Find where the given text appears and provide that cell's center as (x, y) coordinate. 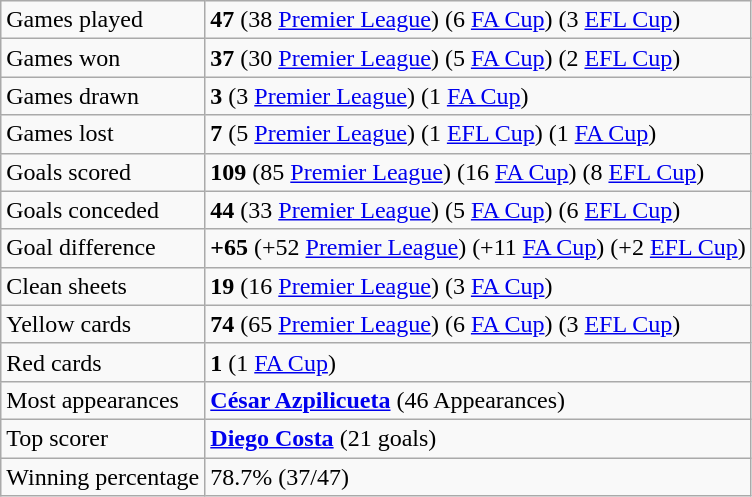
7 (5 Premier League) (1 EFL Cup) (1 FA Cup) (478, 134)
Top scorer (103, 438)
47 (38 Premier League) (6 FA Cup) (3 EFL Cup) (478, 20)
Games played (103, 20)
Diego Costa (21 goals) (478, 438)
Games lost (103, 134)
Goals scored (103, 172)
1 (1 FA Cup) (478, 362)
44 (33 Premier League) (5 FA Cup) (6 EFL Cup) (478, 210)
Goal difference (103, 248)
+65 (+52 Premier League) (+11 FA Cup) (+2 EFL Cup) (478, 248)
19 (16 Premier League) (3 FA Cup) (478, 286)
Games drawn (103, 96)
Clean sheets (103, 286)
Games won (103, 58)
Goals conceded (103, 210)
37 (30 Premier League) (5 FA Cup) (2 EFL Cup) (478, 58)
Yellow cards (103, 324)
Most appearances (103, 400)
74 (65 Premier League) (6 FA Cup) (3 EFL Cup) (478, 324)
109 (85 Premier League) (16 FA Cup) (8 EFL Cup) (478, 172)
Winning percentage (103, 477)
3 (3 Premier League) (1 FA Cup) (478, 96)
Red cards (103, 362)
78.7% (37/47) (478, 477)
César Azpilicueta (46 Appearances) (478, 400)
